Capture the cell that displays the provided text and extract its (X, Y) central coordinate. 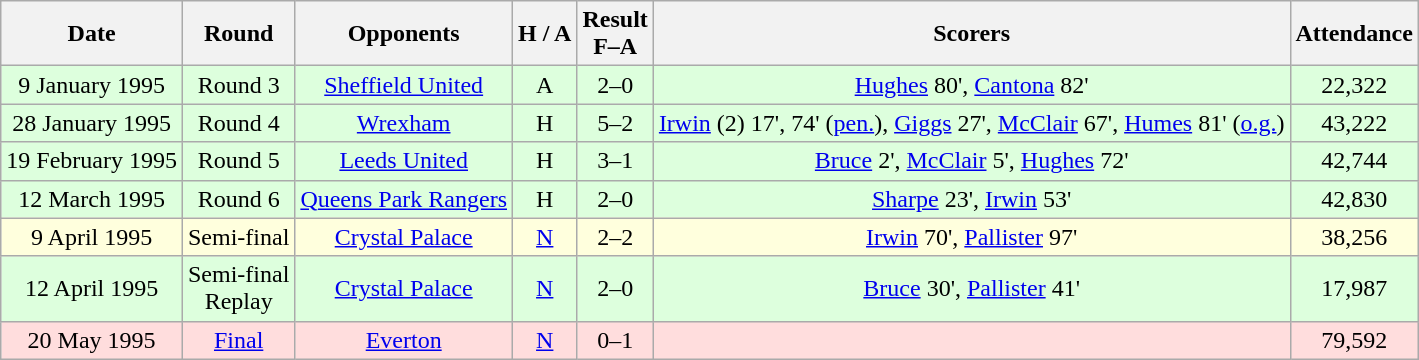
Semi-final (238, 237)
12 March 1995 (92, 199)
Round 4 (238, 123)
3–1 (615, 161)
Hughes 80', Cantona 82' (972, 85)
79,592 (1354, 340)
0–1 (615, 340)
Sharpe 23', Irwin 53' (972, 199)
20 May 1995 (92, 340)
Queens Park Rangers (404, 199)
Final (238, 340)
38,256 (1354, 237)
Round 6 (238, 199)
9 April 1995 (92, 237)
28 January 1995 (92, 123)
42,830 (1354, 199)
42,744 (1354, 161)
17,987 (1354, 288)
Leeds United (404, 161)
Round 5 (238, 161)
12 April 1995 (92, 288)
H / A (545, 34)
ResultF–A (615, 34)
19 February 1995 (92, 161)
Wrexham (404, 123)
Bruce 30', Pallister 41' (972, 288)
Everton (404, 340)
2–2 (615, 237)
22,322 (1354, 85)
Attendance (1354, 34)
9 January 1995 (92, 85)
Sheffield United (404, 85)
Opponents (404, 34)
Irwin 70', Pallister 97' (972, 237)
43,222 (1354, 123)
A (545, 85)
Irwin (2) 17', 74' (pen.), Giggs 27', McClair 67', Humes 81' (o.g.) (972, 123)
Bruce 2', McClair 5', Hughes 72' (972, 161)
Round 3 (238, 85)
Round (238, 34)
Semi-finalReplay (238, 288)
Scorers (972, 34)
5–2 (615, 123)
Date (92, 34)
